Scan for the cell matching the given text and deliver its (X, Y) coordinate at center. 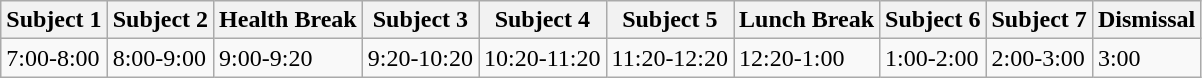
Subject 5 (670, 20)
Subject 4 (543, 20)
Subject 3 (420, 20)
1:00-2:00 (933, 58)
Subject 2 (160, 20)
Health Break (288, 20)
Dismissal (1146, 20)
Subject 6 (933, 20)
12:20-1:00 (807, 58)
Subject 7 (1039, 20)
2:00-3:00 (1039, 58)
8:00-9:00 (160, 58)
9:20-10:20 (420, 58)
7:00-8:00 (54, 58)
9:00-9:20 (288, 58)
10:20-11:20 (543, 58)
Subject 1 (54, 20)
11:20-12:20 (670, 58)
3:00 (1146, 58)
Lunch Break (807, 20)
